Search for the cell housing the specified text and yield its (x, y) center coordinate. 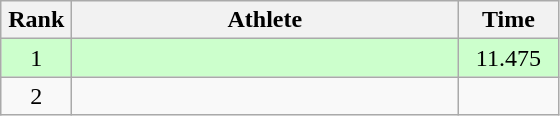
1 (36, 58)
Time (508, 20)
2 (36, 96)
11.475 (508, 58)
Athlete (265, 20)
Rank (36, 20)
